Pinpoint the cell where the given text exists, returning its (X, Y) midpoint coordinate. 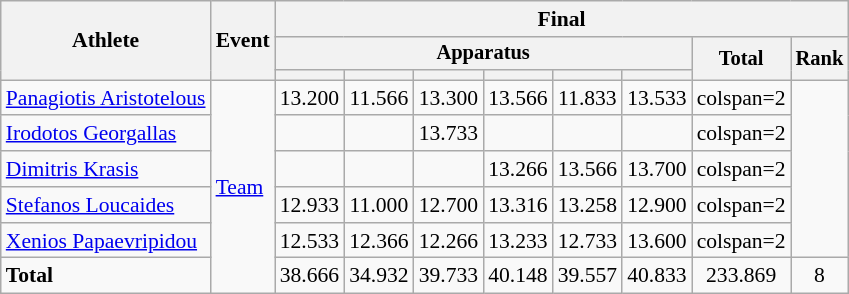
13.733 (448, 134)
Xenios Papaevripidou (106, 241)
11.000 (378, 205)
233.869 (742, 276)
34.932 (378, 276)
Panagiotis Aristotelous (106, 98)
38.666 (310, 276)
13.700 (656, 169)
12.533 (310, 241)
12.900 (656, 205)
11.833 (588, 98)
Athlete (106, 40)
12.933 (310, 205)
Stefanos Loucaides (106, 205)
12.733 (588, 241)
13.300 (448, 98)
Dimitris Krasis (106, 169)
12.366 (378, 241)
12.700 (448, 205)
13.266 (518, 169)
Apparatus (484, 54)
39.557 (588, 276)
12.266 (448, 241)
40.148 (518, 276)
11.566 (378, 98)
Team (243, 187)
8 (820, 276)
13.200 (310, 98)
13.233 (518, 241)
13.258 (588, 205)
39.733 (448, 276)
Final (562, 19)
13.316 (518, 205)
Irodotos Georgallas (106, 134)
13.600 (656, 241)
Rank (820, 58)
13.533 (656, 98)
40.833 (656, 276)
Event (243, 40)
